Capture the cell that displays the provided text and extract its (X, Y) central coordinate. 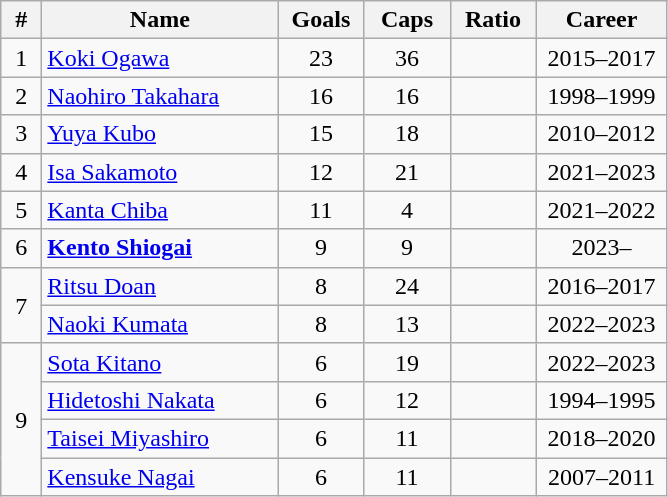
# (22, 20)
2021–2023 (602, 172)
Naohiro Takahara (160, 96)
2015–2017 (602, 58)
1998–1999 (602, 96)
24 (407, 286)
Naoki Kumata (160, 324)
Taisei Miyashiro (160, 438)
Kanta Chiba (160, 210)
19 (407, 362)
2 (22, 96)
Kento Shiogai (160, 248)
2016–2017 (602, 286)
Kensuke Nagai (160, 477)
Isa Sakamoto (160, 172)
Ratio (493, 20)
3 (22, 134)
Career (602, 20)
Ritsu Doan (160, 286)
5 (22, 210)
7 (22, 305)
Sota Kitano (160, 362)
2007–2011 (602, 477)
2018–2020 (602, 438)
Name (160, 20)
21 (407, 172)
1994–1995 (602, 400)
2023– (602, 248)
1 (22, 58)
15 (321, 134)
13 (407, 324)
Caps (407, 20)
Goals (321, 20)
18 (407, 134)
Koki Ogawa (160, 58)
Yuya Kubo (160, 134)
Hidetoshi Nakata (160, 400)
2010–2012 (602, 134)
23 (321, 58)
2021–2022 (602, 210)
36 (407, 58)
